From the cell containing the given text, extract its center point as [x, y] coordinate. 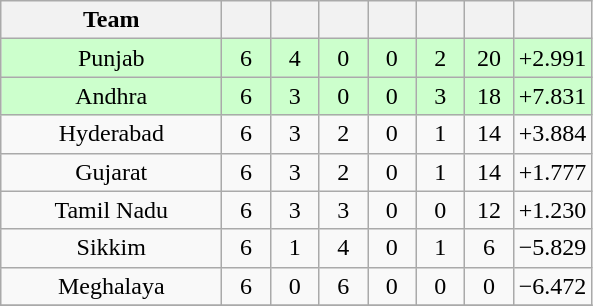
−5.829 [552, 248]
Hyderabad [112, 134]
+1.230 [552, 210]
Gujarat [112, 172]
Tamil Nadu [112, 210]
Andhra [112, 96]
20 [490, 58]
+2.991 [552, 58]
+1.777 [552, 172]
Team [112, 20]
18 [490, 96]
12 [490, 210]
+7.831 [552, 96]
−6.472 [552, 286]
Meghalaya [112, 286]
+3.884 [552, 134]
Punjab [112, 58]
Sikkim [112, 248]
